Pinpoint the cell where the given text exists, returning its (X, Y) midpoint coordinate. 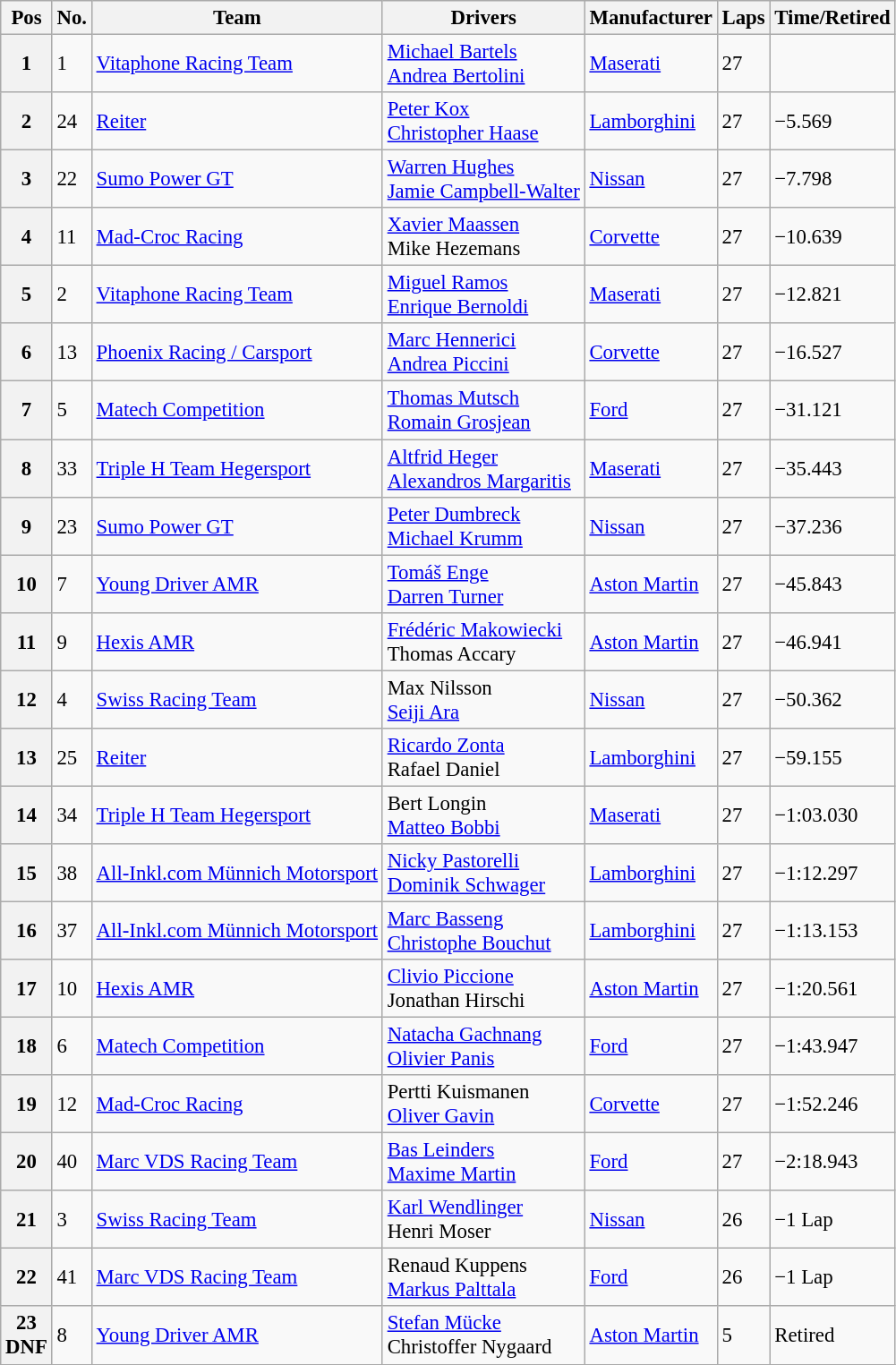
Karl Wendlinger Henri Moser (483, 1219)
16 (27, 931)
Natacha Gachnang Olivier Panis (483, 1047)
No. (72, 18)
24 (72, 122)
Bert Longin Matteo Bobbi (483, 815)
−37.236 (832, 526)
Ricardo Zonta Rafael Daniel (483, 757)
−46.941 (832, 641)
23DNF (27, 1335)
38 (72, 874)
41 (72, 1278)
Xavier Maassen Mike Hezemans (483, 236)
Peter Kox Christopher Haase (483, 122)
−10.639 (832, 236)
17 (27, 988)
Team (236, 18)
Max Nilsson Seiji Ara (483, 700)
Time/Retired (832, 18)
Warren Hughes Jamie Campbell-Walter (483, 179)
−50.362 (832, 700)
Drivers (483, 18)
−59.155 (832, 757)
Phoenix Racing / Carsport (236, 353)
−12.821 (832, 295)
Miguel Ramos Enrique Bernoldi (483, 295)
−1:13.153 (832, 931)
Renaud Kuppens Markus Palttala (483, 1278)
−16.527 (832, 353)
Retired (832, 1335)
Nicky Pastorelli Dominik Schwager (483, 874)
Marc Basseng Christophe Bouchut (483, 931)
Clivio Piccione Jonathan Hirschi (483, 988)
23 (72, 526)
−1:03.030 (832, 815)
Michael Bartels Andrea Bertolini (483, 64)
Stefan Mücke Christoffer Nygaard (483, 1335)
−1:20.561 (832, 988)
Laps (743, 18)
40 (72, 1162)
Altfrid Heger Alexandros Margaritis (483, 469)
Peter Dumbreck Michael Krumm (483, 526)
21 (27, 1219)
−1:12.297 (832, 874)
−1:52.246 (832, 1105)
14 (27, 815)
Marc Hennerici Andrea Piccini (483, 353)
33 (72, 469)
Pertti Kuismanen Oliver Gavin (483, 1105)
18 (27, 1047)
−7.798 (832, 179)
19 (27, 1105)
−45.843 (832, 584)
Manufacturer (651, 18)
37 (72, 931)
25 (72, 757)
−1:43.947 (832, 1047)
Thomas Mutsch Romain Grosjean (483, 410)
−31.121 (832, 410)
20 (27, 1162)
34 (72, 815)
15 (27, 874)
Pos (27, 18)
−35.443 (832, 469)
Bas Leinders Maxime Martin (483, 1162)
−5.569 (832, 122)
Frédéric Makowiecki Thomas Accary (483, 641)
−2:18.943 (832, 1162)
Tomáš Enge Darren Turner (483, 584)
